Locate the cell with the specified text and output its (x, y) center coordinate. 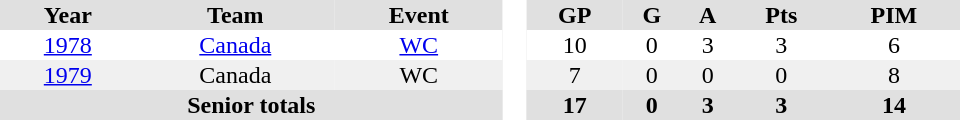
1978 (68, 45)
A (708, 15)
17 (574, 105)
Pts (782, 15)
GP (574, 15)
1979 (68, 75)
8 (894, 75)
Senior totals (252, 105)
10 (574, 45)
7 (574, 75)
Team (236, 15)
6 (894, 45)
14 (894, 105)
Year (68, 15)
Event (419, 15)
PIM (894, 15)
G (652, 15)
